Locate the cell with the specified text and output its (X, Y) center coordinate. 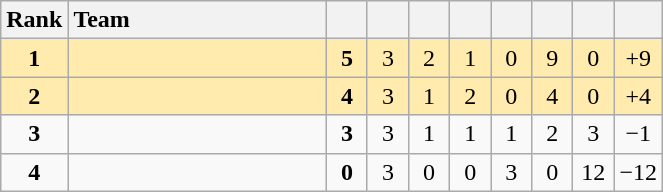
12 (594, 172)
5 (346, 58)
−1 (638, 134)
Team (198, 20)
Rank (34, 20)
+9 (638, 58)
9 (552, 58)
+4 (638, 96)
−12 (638, 172)
